Return [x, y] of the center of cell containing provided text 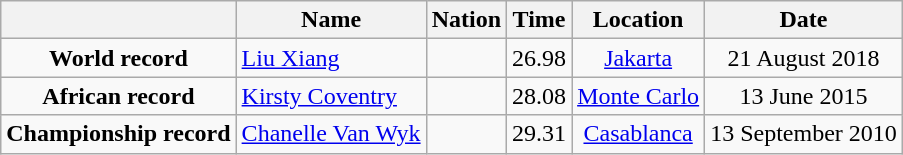
Date [804, 20]
World record [118, 58]
Monte Carlo [638, 96]
Time [540, 20]
Casablanca [638, 134]
Kirsty Coventry [331, 96]
Jakarta [638, 58]
Championship record [118, 134]
Name [331, 20]
Location [638, 20]
13 June 2015 [804, 96]
21 August 2018 [804, 58]
26.98 [540, 58]
28.08 [540, 96]
29.31 [540, 134]
13 September 2010 [804, 134]
Liu Xiang [331, 58]
Chanelle Van Wyk [331, 134]
Nation [466, 20]
African record [118, 96]
